Identify which cell holds the provided text, then report its (x, y) central coordinate. 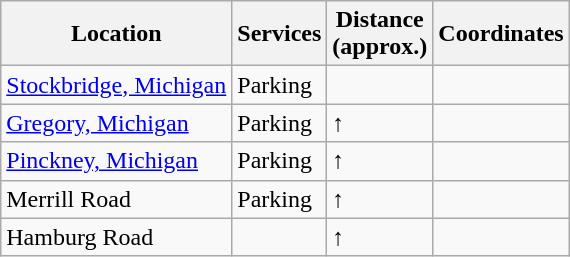
Coordinates (501, 34)
Hamburg Road (116, 237)
Merrill Road (116, 199)
Location (116, 34)
Pinckney, Michigan (116, 161)
Distance (approx.) (380, 34)
Services (280, 34)
Gregory, Michigan (116, 123)
Stockbridge, Michigan (116, 85)
